Provide the (X, Y) coordinate of the cell's center where the given text is located.  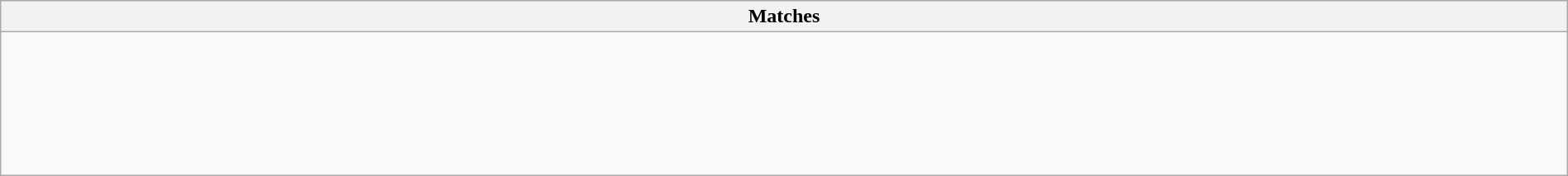
Matches (784, 17)
